Determine the (X, Y) coordinate at the center of the cell enclosing the given text.  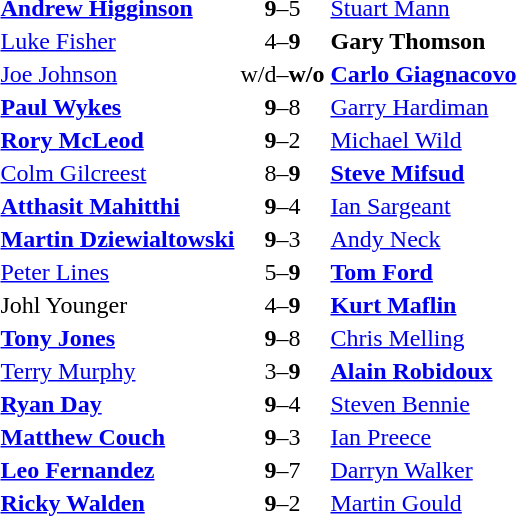
9–2 (282, 140)
5–9 (282, 272)
8–9 (282, 173)
9–7 (282, 470)
w/d–w/o (282, 74)
3–9 (282, 371)
